From the cell containing the given text, extract its center point as (x, y) coordinate. 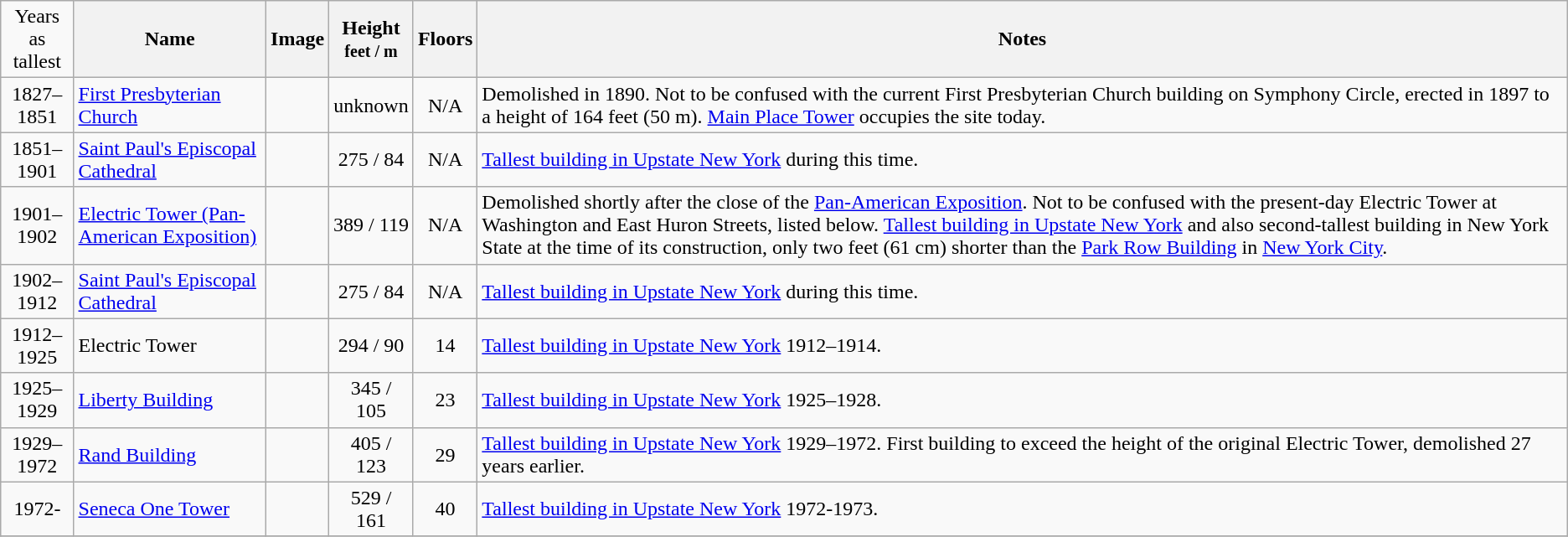
Rand Building (170, 454)
529 / 161 (372, 509)
1827–1851 (37, 106)
29 (445, 454)
1912–1925 (37, 345)
Electric Tower (170, 345)
Name (170, 39)
Image (298, 39)
Notes (1022, 39)
Tallest building in Upstate New York 1972-1973. (1022, 509)
389 / 119 (372, 225)
294 / 90 (372, 345)
Tallest building in Upstate New York 1929–1972. First building to exceed the height of the original Electric Tower, demolished 27 years earlier. (1022, 454)
40 (445, 509)
Tallest building in Upstate New York 1925–1928. (1022, 400)
unknown (372, 106)
1929–1972 (37, 454)
Liberty Building (170, 400)
23 (445, 400)
1925–1929 (37, 400)
Seneca One Tower (170, 509)
1851–1901 (37, 159)
First Presbyterian Church (170, 106)
Floors (445, 39)
1901–1902 (37, 225)
1902–1912 (37, 292)
14 (445, 345)
Heightfeet / m (372, 39)
405 / 123 (372, 454)
345 / 105 (372, 400)
Years astallest (37, 39)
Electric Tower (Pan-American Exposition) (170, 225)
Tallest building in Upstate New York 1912–1914. (1022, 345)
1972- (37, 509)
